Identify which cell holds the provided text, then report its (X, Y) central coordinate. 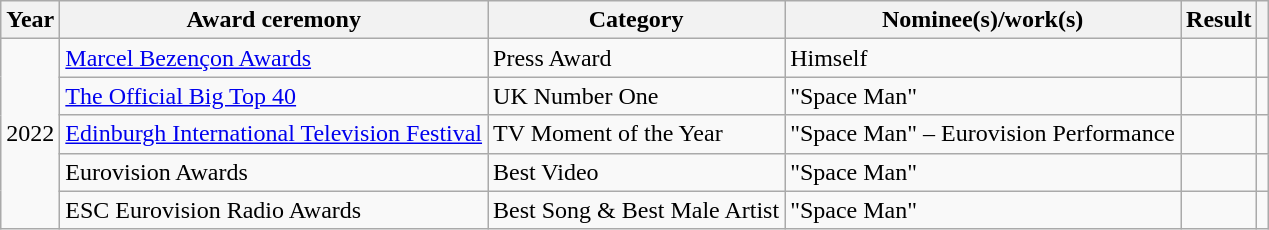
The Official Big Top 40 (274, 96)
Eurovision Awards (274, 172)
ESC Eurovision Radio Awards (274, 210)
Award ceremony (274, 20)
Himself (983, 58)
TV Moment of the Year (636, 134)
Edinburgh International Television Festival (274, 134)
2022 (30, 134)
"Space Man" – Eurovision Performance (983, 134)
Press Award (636, 58)
Category (636, 20)
Nominee(s)/work(s) (983, 20)
Result (1219, 20)
Best Song & Best Male Artist (636, 210)
Year (30, 20)
Marcel Bezençon Awards (274, 58)
UK Number One (636, 96)
Best Video (636, 172)
